Provide the (x, y) coordinate of the cell's center where the given text is located.  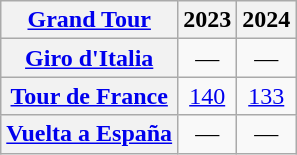
140 (208, 96)
Tour de France (90, 96)
Vuelta a España (90, 134)
Grand Tour (90, 20)
Giro d'Italia (90, 58)
2024 (266, 20)
133 (266, 96)
2023 (208, 20)
